Capture the cell that displays the provided text and extract its [X, Y] central coordinate. 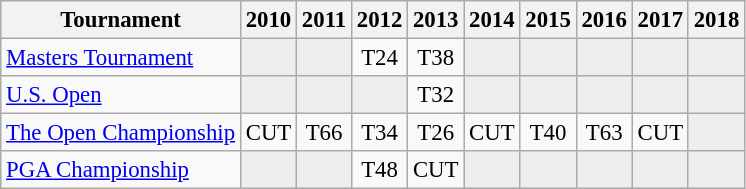
T24 [379, 58]
U.S. Open [121, 95]
T66 [324, 133]
T63 [604, 133]
2016 [604, 20]
2015 [548, 20]
PGA Championship [121, 170]
2010 [268, 20]
2014 [492, 20]
2011 [324, 20]
2017 [660, 20]
T32 [436, 95]
2018 [716, 20]
2013 [436, 20]
2012 [379, 20]
T34 [379, 133]
T48 [379, 170]
T26 [436, 133]
T38 [436, 58]
Masters Tournament [121, 58]
Tournament [121, 20]
T40 [548, 133]
The Open Championship [121, 133]
